Return the [X, Y] coordinate for the center point of the cell that contains the specified text.  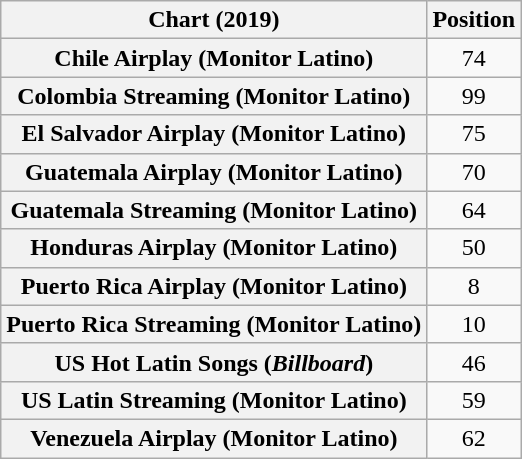
74 [474, 58]
Puerto Rica Streaming (Monitor Latino) [214, 324]
Position [474, 20]
Colombia Streaming (Monitor Latino) [214, 96]
99 [474, 96]
Venezuela Airplay (Monitor Latino) [214, 438]
64 [474, 210]
US Hot Latin Songs (Billboard) [214, 362]
Guatemala Streaming (Monitor Latino) [214, 210]
US Latin Streaming (Monitor Latino) [214, 400]
62 [474, 438]
Chart (2019) [214, 20]
59 [474, 400]
46 [474, 362]
El Salvador Airplay (Monitor Latino) [214, 134]
75 [474, 134]
Puerto Rica Airplay (Monitor Latino) [214, 286]
10 [474, 324]
50 [474, 248]
Guatemala Airplay (Monitor Latino) [214, 172]
Honduras Airplay (Monitor Latino) [214, 248]
8 [474, 286]
Chile Airplay (Monitor Latino) [214, 58]
70 [474, 172]
